Find where the given text appears and provide that cell's center as (X, Y) coordinate. 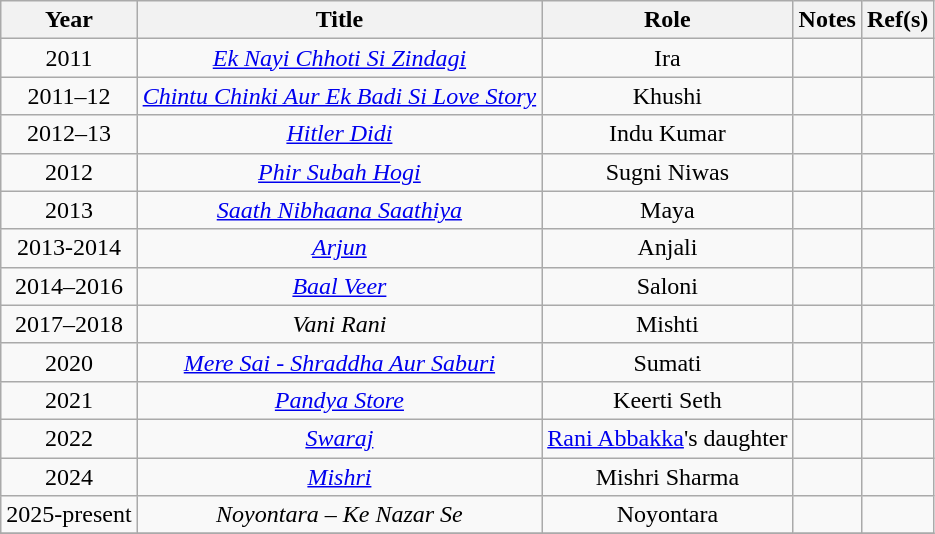
2011 (69, 58)
Baal Veer (340, 286)
Saath Nibhaana Saathiya (340, 210)
Keerti Seth (668, 400)
Sumati (668, 362)
Saloni (668, 286)
Swaraj (340, 438)
2012–13 (69, 134)
Mere Sai - Shraddha Aur Saburi (340, 362)
Noyontara (668, 515)
Mishti (668, 324)
2025-present (69, 515)
Ira (668, 58)
2017–2018 (69, 324)
Khushi (668, 96)
Hitler Didi (340, 134)
2022 (69, 438)
2020 (69, 362)
Noyontara – Ke Nazar Se (340, 515)
Mishri Sharma (668, 477)
Notes (827, 20)
Ref(s) (897, 20)
Role (668, 20)
2011–12 (69, 96)
Mishri (340, 477)
Sugni Niwas (668, 172)
Chintu Chinki Aur Ek Badi Si Love Story (340, 96)
Arjun (340, 248)
Pandya Store (340, 400)
Indu Kumar (668, 134)
2013 (69, 210)
Vani Rani (340, 324)
Phir Subah Hogi (340, 172)
Title (340, 20)
Ek Nayi Chhoti Si Zindagi (340, 58)
2021 (69, 400)
Anjali (668, 248)
2012 (69, 172)
Year (69, 20)
Rani Abbakka's daughter (668, 438)
2013-2014 (69, 248)
2024 (69, 477)
2014–2016 (69, 286)
Maya (668, 210)
